Find where the given text appears and provide that cell's center as (x, y) coordinate. 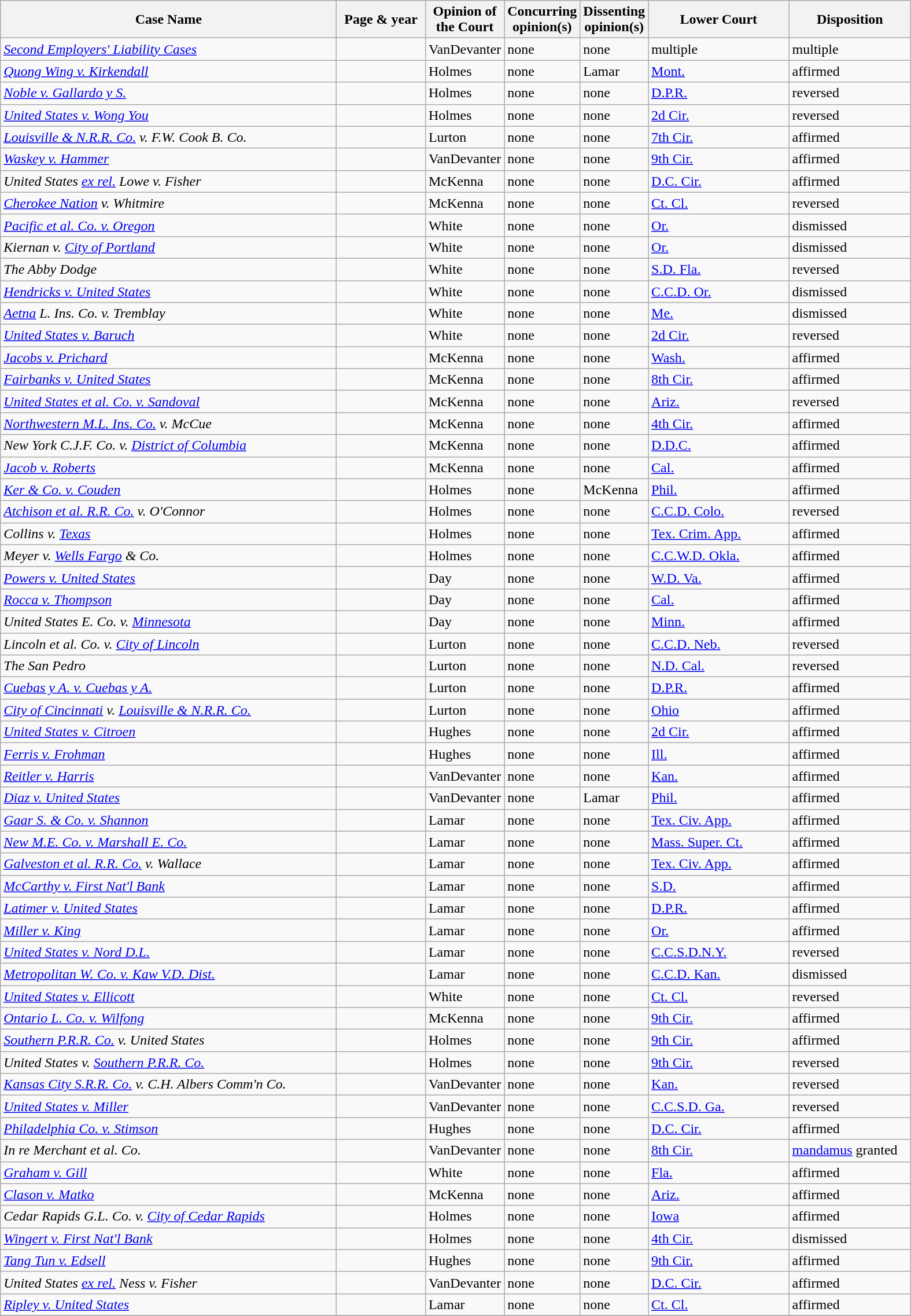
Latimer v. United States (169, 908)
Wash. (719, 358)
Mass. Super. Ct. (719, 842)
Lincoln et al. Co. v. City of Lincoln (169, 644)
Hendricks v. United States (169, 291)
Clason v. Matko (169, 1194)
Cuebas y A. v. Cuebas y A. (169, 688)
United States v. Citroen (169, 732)
Opinion of the Court (464, 20)
Ill. (719, 754)
Miller v. King (169, 930)
C.C.S.D.N.Y. (719, 952)
Ferris v. Frohman (169, 754)
Tang Tun v. Edsell (169, 1260)
Aetna L. Ins. Co. v. Tremblay (169, 314)
C.C.D. Neb. (719, 644)
Iowa (719, 1216)
Quong Wing v. Kirkendall (169, 71)
Louisville & N.R.R. Co. v. F.W. Cook B. Co. (169, 137)
mandamus granted (850, 1150)
Lower Court (719, 20)
Second Employers' Liability Cases (169, 49)
Southern P.R.R. Co. v. United States (169, 1041)
Pacific et al. Co. v. Oregon (169, 225)
United States v. Miller (169, 1107)
W.D. Va. (719, 578)
S.D. (719, 886)
Dissenting opinion(s) (614, 20)
United States E. Co. v. Minnesota (169, 622)
Kansas City S.R.R. Co. v. C.H. Albers Comm'n Co. (169, 1085)
Cedar Rapids G.L. Co. v. City of Cedar Rapids (169, 1216)
Wingert v. First Nat'l Bank (169, 1238)
Kiernan v. City of Portland (169, 247)
New M.E. Co. v. Marshall E. Co. (169, 842)
Northwestern M.L. Ins. Co. v. McCue (169, 424)
United States ex rel. Ness v. Fisher (169, 1282)
In re Merchant et al. Co. (169, 1150)
New York C.J.F. Co. v. District of Columbia (169, 446)
7th Cir. (719, 137)
The Abby Dodge (169, 269)
Waskey v. Hammer (169, 159)
C.C.W.D. Okla. (719, 556)
D.D.C. (719, 446)
Fla. (719, 1172)
C.C.D. Kan. (719, 974)
C.C.S.D. Ga. (719, 1107)
Jacob v. Roberts (169, 468)
Collins v. Texas (169, 534)
The San Pedro (169, 666)
Meyer v. Wells Fargo & Co. (169, 556)
Ohio (719, 710)
Rocca v. Thompson (169, 600)
Fairbanks v. United States (169, 380)
Tex. Crim. App. (719, 534)
United States v. Baruch (169, 336)
United States et al. Co. v. Sandoval (169, 402)
Diaz v. United States (169, 798)
S.D. Fla. (719, 269)
Disposition (850, 20)
Ker & Co. v. Couden (169, 490)
Minn. (719, 622)
United States v. Southern P.R.R. Co. (169, 1063)
Powers v. United States (169, 578)
Cherokee Nation v. Whitmire (169, 203)
United States ex rel. Lowe v. Fisher (169, 181)
Philadelphia Co. v. Stimson (169, 1128)
Noble v. Gallardo y S. (169, 93)
Jacobs v. Prichard (169, 358)
United States v. Wong You (169, 115)
City of Cincinnati v. Louisville & N.R.R. Co. (169, 710)
Gaar S. & Co. v. Shannon (169, 820)
Ontario L. Co. v. Wilfong (169, 1019)
Page & year (381, 20)
N.D. Cal. (719, 666)
United States v. Ellicott (169, 996)
Case Name (169, 20)
McCarthy v. First Nat'l Bank (169, 886)
Graham v. Gill (169, 1172)
Galveston et al. R.R. Co. v. Wallace (169, 864)
United States v. Nord D.L. (169, 952)
Mont. (719, 71)
C.C.D. Colo. (719, 512)
Ripley v. United States (169, 1304)
Reitler v. Harris (169, 776)
Concurring opinion(s) (543, 20)
Atchison et al. R.R. Co. v. O'Connor (169, 512)
C.C.D. Or. (719, 291)
Metropolitan W. Co. v. Kaw V.D. Dist. (169, 974)
Me. (719, 314)
